Search for the cell housing the specified text and yield its (x, y) center coordinate. 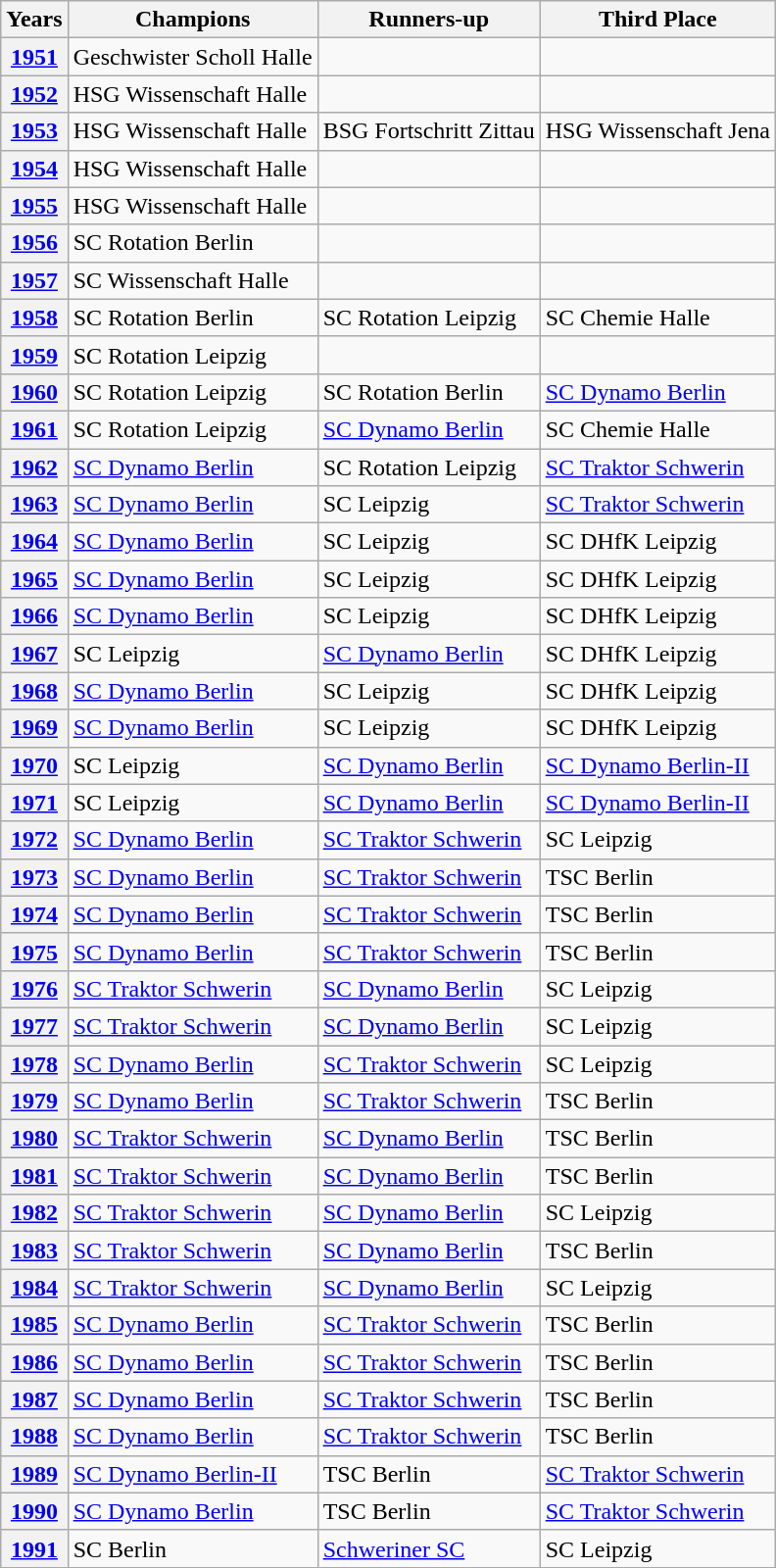
1974 (34, 914)
1981 (34, 1176)
1956 (34, 243)
1967 (34, 654)
1961 (34, 429)
1986 (34, 1362)
1965 (34, 579)
1978 (34, 1063)
1953 (34, 131)
1985 (34, 1325)
1980 (34, 1139)
1966 (34, 616)
1991 (34, 1548)
1971 (34, 803)
1990 (34, 1511)
1983 (34, 1250)
1972 (34, 840)
1975 (34, 952)
Geschwister Scholl Halle (192, 57)
Champions (192, 20)
1959 (34, 355)
1951 (34, 57)
1962 (34, 467)
BSG Fortschritt Zittau (429, 131)
1957 (34, 280)
HSG Wissenschaft Jena (657, 131)
1973 (34, 877)
Third Place (657, 20)
1984 (34, 1288)
SC Wissenschaft Halle (192, 280)
Runners-up (429, 20)
1979 (34, 1102)
1952 (34, 94)
1969 (34, 728)
SC Berlin (192, 1548)
1968 (34, 691)
1977 (34, 1026)
1958 (34, 318)
1987 (34, 1399)
1964 (34, 542)
1963 (34, 505)
1988 (34, 1437)
1954 (34, 169)
1976 (34, 989)
Schweriner SC (429, 1548)
1960 (34, 392)
1970 (34, 765)
1955 (34, 206)
Years (34, 20)
1989 (34, 1474)
1982 (34, 1213)
